Scan for the cell matching the given text and deliver its [X, Y] coordinate at center. 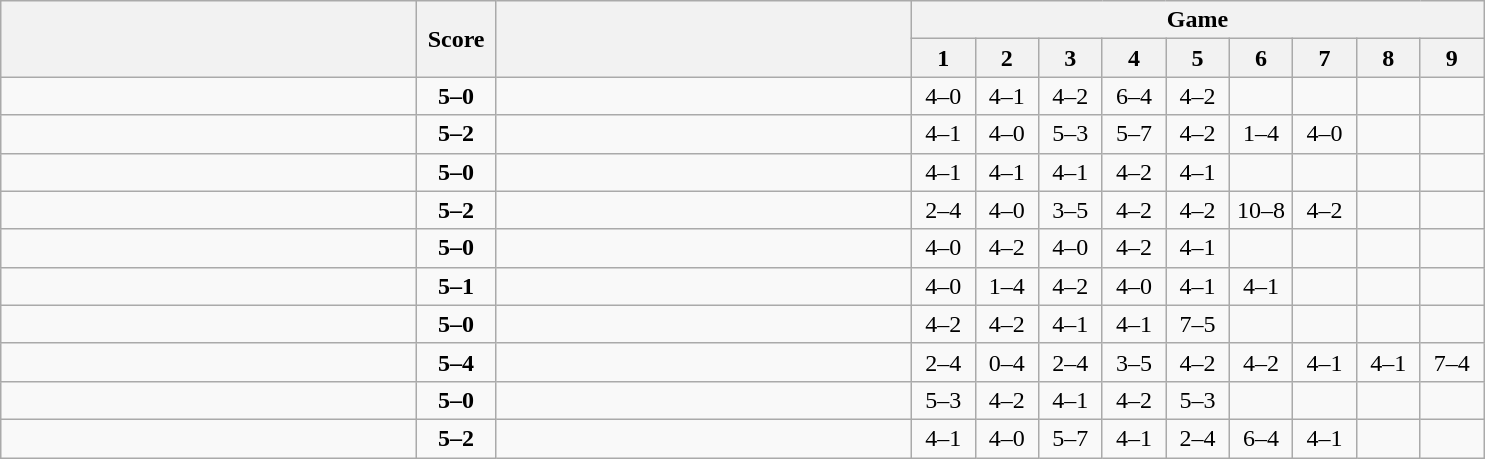
7 [1325, 58]
7–5 [1198, 324]
8 [1388, 58]
3 [1071, 58]
Score [456, 39]
0–4 [1007, 362]
10–8 [1261, 210]
7–4 [1452, 362]
2 [1007, 58]
Game [1197, 20]
9 [1452, 58]
5 [1198, 58]
4 [1134, 58]
6 [1261, 58]
1 [943, 58]
5–1 [456, 286]
5–4 [456, 362]
